Detect which cell encompasses the target text, then output its (X, Y) center coordinate. 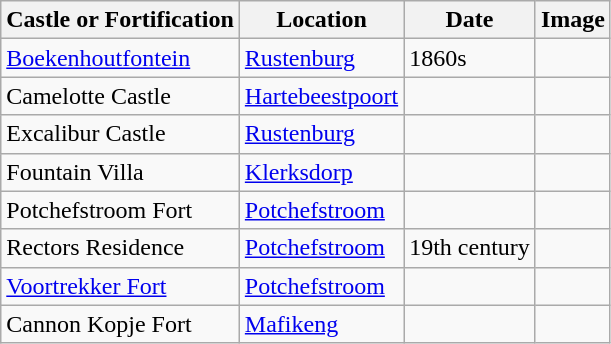
19th century (470, 248)
Cannon Kopje Fort (120, 324)
Rectors Residence (120, 248)
Voortrekker Fort (120, 286)
Location (321, 20)
Klerksdorp (321, 172)
Mafikeng (321, 324)
Image (572, 20)
Date (470, 20)
1860s (470, 58)
Fountain Villa (120, 172)
Potchefstroom Fort (120, 210)
Boekenhoutfontein (120, 58)
Excalibur Castle (120, 134)
Hartebeestpoort (321, 96)
Camelotte Castle (120, 96)
Castle or Fortification (120, 20)
